Return (x, y) of the center of cell containing provided text 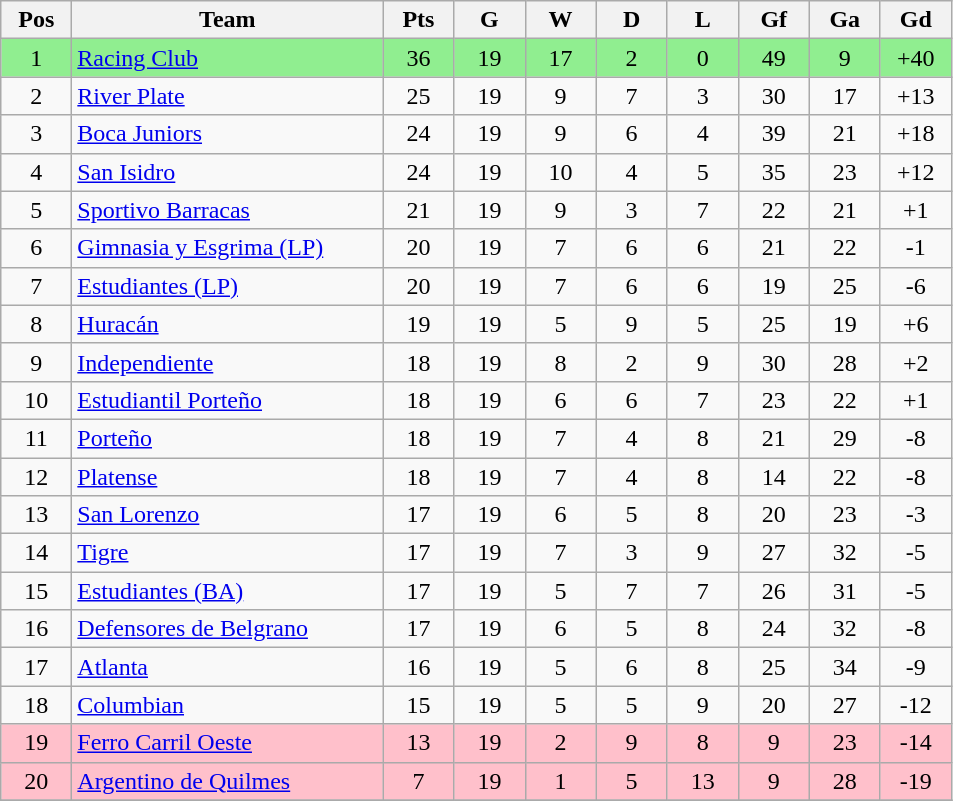
+2 (916, 362)
+12 (916, 172)
31 (844, 591)
-3 (916, 515)
-14 (916, 743)
35 (774, 172)
-19 (916, 781)
Columbian (228, 705)
12 (36, 477)
-12 (916, 705)
W (560, 20)
39 (774, 134)
Estudiantes (BA) (228, 591)
G (490, 20)
Estudiantil Porteño (228, 400)
Gimnasia y Esgrima (LP) (228, 248)
+13 (916, 96)
Defensores de Belgrano (228, 629)
36 (418, 58)
Ga (844, 20)
Tigre (228, 553)
Porteño (228, 438)
+6 (916, 324)
Pts (418, 20)
-1 (916, 248)
L (702, 20)
San Isidro (228, 172)
Boca Juniors (228, 134)
-6 (916, 286)
11 (36, 438)
Estudiantes (LP) (228, 286)
Sportivo Barracas (228, 210)
Platense (228, 477)
Argentino de Quilmes (228, 781)
26 (774, 591)
San Lorenzo (228, 515)
Independiente (228, 362)
Racing Club (228, 58)
29 (844, 438)
Pos (36, 20)
-9 (916, 667)
Gd (916, 20)
+18 (916, 134)
Ferro Carril Oeste (228, 743)
Atlanta (228, 667)
D (632, 20)
River Plate (228, 96)
+40 (916, 58)
49 (774, 58)
Gf (774, 20)
0 (702, 58)
Huracán (228, 324)
34 (844, 667)
Team (228, 20)
